Pinpoint the cell where the given text exists, returning its [X, Y] midpoint coordinate. 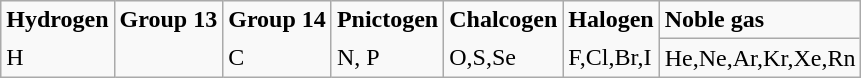
F,Cl,Br,I [611, 58]
Group 14 [278, 20]
Pnictogen [387, 20]
Hydrogen [58, 20]
O,S,Se [504, 58]
Group 13 [168, 20]
He,Ne,Ar,Kr,Xe,Rn [760, 58]
N, P [387, 58]
Chalcogen [504, 20]
Noble gas [760, 20]
Halogen [611, 20]
C [278, 58]
H [58, 58]
